Capture the cell that displays the provided text and extract its (x, y) central coordinate. 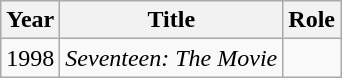
Title (172, 20)
Seventeen: The Movie (172, 58)
Year (30, 20)
Role (312, 20)
1998 (30, 58)
